Determine the [x, y] coordinate at the center of the cell enclosing the given text.  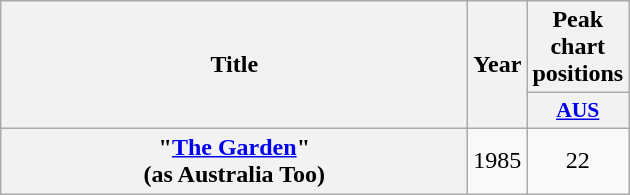
Year [498, 65]
"The Garden"(as Australia Too) [234, 160]
Title [234, 65]
AUS [578, 111]
22 [578, 160]
1985 [498, 160]
Peak chart positions [578, 47]
